Locate the cell with the specified text and output its [x, y] center coordinate. 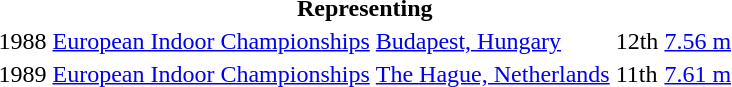
Budapest, Hungary [492, 41]
European Indoor Championships [211, 41]
12th [637, 41]
